Scan for the cell matching the given text and deliver its [x, y] coordinate at center. 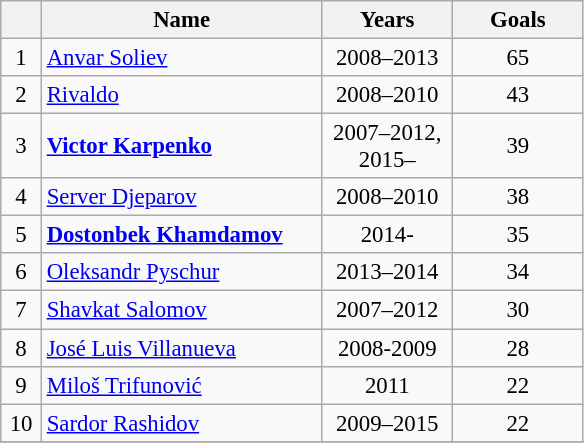
Rivaldo [182, 95]
2007–2012, 2015– [388, 146]
Dostonbek Khamdamov [182, 235]
35 [518, 235]
José Luis Villanueva [182, 348]
38 [518, 197]
7 [22, 310]
2009–2015 [388, 423]
2008–2013 [388, 58]
8 [22, 348]
10 [22, 423]
30 [518, 310]
2008-2009 [388, 348]
2 [22, 95]
Name [182, 20]
Shavkat Salomov [182, 310]
9 [22, 385]
65 [518, 58]
Oleksandr Pyschur [182, 273]
2011 [388, 385]
39 [518, 146]
4 [22, 197]
Server Djeparov [182, 197]
Goals [518, 20]
3 [22, 146]
34 [518, 273]
Sardor Rashidov [182, 423]
1 [22, 58]
5 [22, 235]
2013–2014 [388, 273]
6 [22, 273]
2014- [388, 235]
28 [518, 348]
43 [518, 95]
Victor Karpenko [182, 146]
Anvar Soliev [182, 58]
Miloš Trifunović [182, 385]
Years [388, 20]
2007–2012 [388, 310]
